Search for the cell housing the specified text and yield its (x, y) center coordinate. 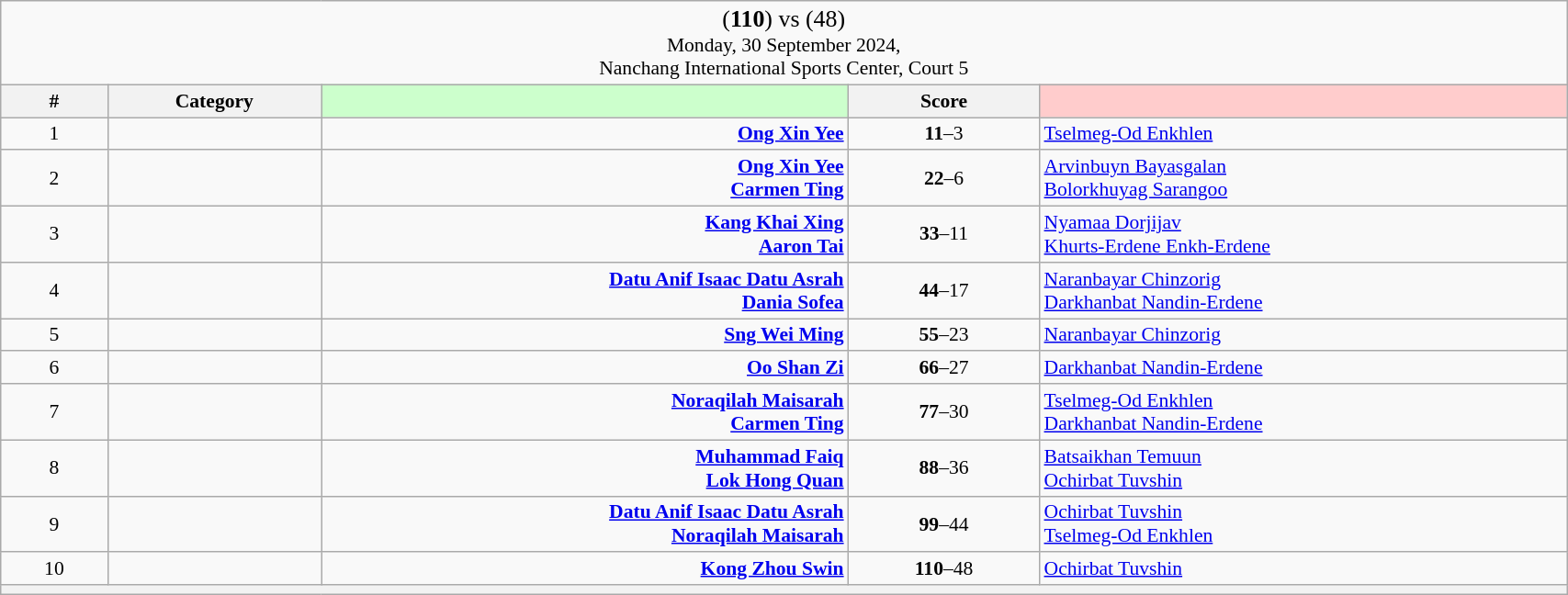
4 (54, 290)
8 (54, 468)
Arvinbuyn Bayasgalan Bolorkhuyag Sarangoo (1303, 178)
10 (54, 569)
22–6 (944, 178)
Ochirbat Tuvshin Tselmeg-Od Enkhlen (1303, 523)
Noraqilah Maisarah Carmen Ting (585, 411)
11–3 (944, 134)
Tselmeg-Od Enkhlen (1303, 134)
44–17 (944, 290)
110–48 (944, 569)
Sng Wei Ming (585, 335)
Score (944, 101)
Kong Zhou Swin (585, 569)
Kang Khai Xing Aaron Tai (585, 235)
3 (54, 235)
6 (54, 368)
99–44 (944, 523)
Datu Anif Isaac Datu Asrah Dania Sofea (585, 290)
Category (215, 101)
Ong Xin Yee (585, 134)
Oo Shan Zi (585, 368)
7 (54, 411)
5 (54, 335)
Ong Xin Yee Carmen Ting (585, 178)
Darkhanbat Nandin-Erdene (1303, 368)
55–23 (944, 335)
Nyamaa Dorjijav Khurts-Erdene Enkh-Erdene (1303, 235)
Batsaikhan Temuun Ochirbat Tuvshin (1303, 468)
1 (54, 134)
88–36 (944, 468)
# (54, 101)
Tselmeg-Od Enkhlen Darkhanbat Nandin-Erdene (1303, 411)
Datu Anif Isaac Datu Asrah Noraqilah Maisarah (585, 523)
66–27 (944, 368)
77–30 (944, 411)
(110) vs (48)Monday, 30 September 2024, Nanchang International Sports Center, Court 5 (784, 42)
2 (54, 178)
33–11 (944, 235)
Naranbayar Chinzorig (1303, 335)
9 (54, 523)
Muhammad Faiq Lok Hong Quan (585, 468)
Ochirbat Tuvshin (1303, 569)
Naranbayar Chinzorig Darkhanbat Nandin-Erdene (1303, 290)
